Pinpoint the cell where the given text exists, returning its [x, y] midpoint coordinate. 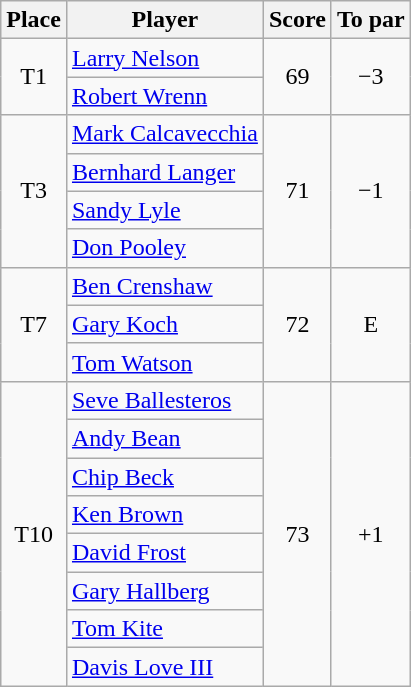
Tom Watson [164, 362]
−3 [370, 77]
69 [297, 77]
71 [297, 191]
To par [370, 20]
72 [297, 324]
T7 [34, 324]
Bernhard Langer [164, 172]
David Frost [164, 553]
Robert Wrenn [164, 96]
−1 [370, 191]
Don Pooley [164, 248]
Place [34, 20]
Score [297, 20]
Gary Hallberg [164, 591]
Mark Calcavecchia [164, 134]
Seve Ballesteros [164, 400]
Player [164, 20]
Larry Nelson [164, 58]
T10 [34, 533]
E [370, 324]
Tom Kite [164, 629]
Ken Brown [164, 515]
+1 [370, 533]
Sandy Lyle [164, 210]
Chip Beck [164, 477]
Davis Love III [164, 667]
T1 [34, 77]
Ben Crenshaw [164, 286]
T3 [34, 191]
Andy Bean [164, 438]
Gary Koch [164, 324]
73 [297, 533]
